Find where the given text appears and provide that cell's center as (x, y) coordinate. 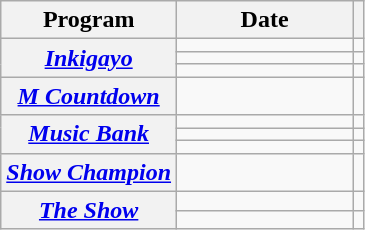
The Show (89, 210)
M Countdown (89, 96)
Show Champion (89, 172)
Program (89, 20)
Music Bank (89, 134)
Date (265, 20)
Inkigayo (89, 58)
